Find where the given text appears and provide that cell's center as (x, y) coordinate. 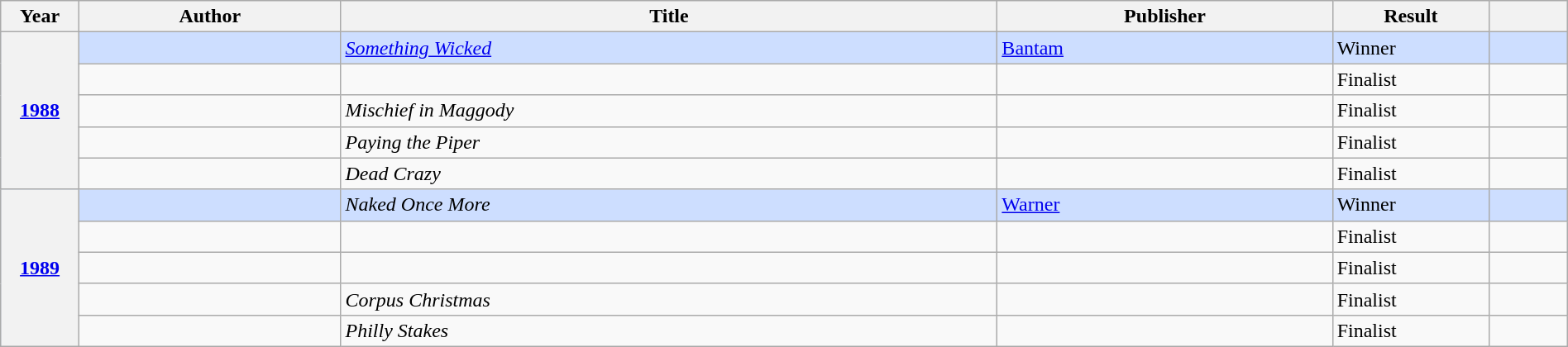
1989 (40, 268)
Dead Crazy (669, 173)
Warner (1164, 205)
Paying the Piper (669, 142)
Year (40, 17)
Title (669, 17)
Bantam (1164, 48)
Corpus Christmas (669, 299)
1988 (40, 111)
Philly Stakes (669, 330)
Author (210, 17)
Something Wicked (669, 48)
Publisher (1164, 17)
Naked Once More (669, 205)
Result (1411, 17)
Mischief in Maggody (669, 111)
